Search for the cell housing the specified text and yield its (X, Y) center coordinate. 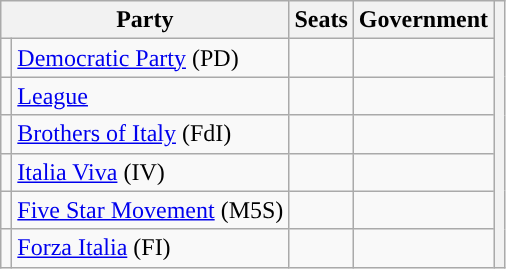
Democratic Party (PD) (150, 58)
Party (145, 20)
League (150, 96)
Brothers of Italy (FdI) (150, 134)
Forza Italia (FI) (150, 248)
Seats (321, 20)
Government (423, 20)
Five Star Movement (M5S) (150, 210)
Italia Viva (IV) (150, 172)
